Identify which cell holds the provided text, then report its (X, Y) central coordinate. 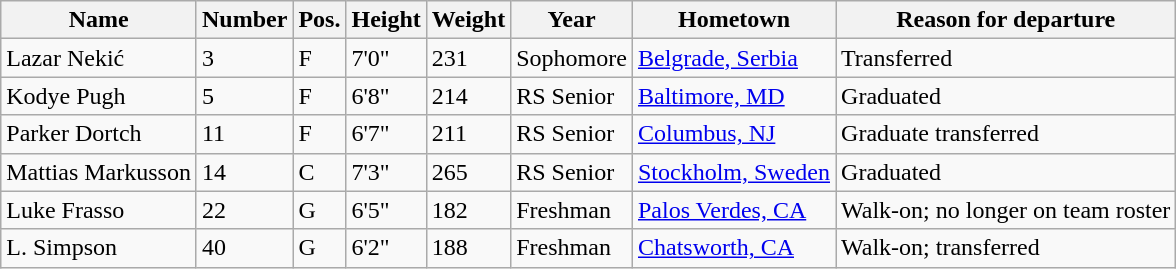
Walk-on; transferred (1006, 248)
7'3" (386, 172)
Graduate transferred (1006, 134)
214 (468, 96)
6'7" (386, 134)
Hometown (734, 20)
22 (244, 210)
Chatsworth, CA (734, 248)
Sophomore (572, 58)
Luke Frasso (99, 210)
14 (244, 172)
Walk-on; no longer on team roster (1006, 210)
Stockholm, Sweden (734, 172)
211 (468, 134)
188 (468, 248)
231 (468, 58)
7'0" (386, 58)
L. Simpson (99, 248)
Pos. (320, 20)
Parker Dortch (99, 134)
Columbus, NJ (734, 134)
40 (244, 248)
6'2" (386, 248)
Kodye Pugh (99, 96)
6'8" (386, 96)
C (320, 172)
11 (244, 134)
Height (386, 20)
Number (244, 20)
Weight (468, 20)
Baltimore, MD (734, 96)
Belgrade, Serbia (734, 58)
Reason for departure (1006, 20)
Name (99, 20)
Lazar Nekić (99, 58)
182 (468, 210)
Year (572, 20)
265 (468, 172)
6'5" (386, 210)
Transferred (1006, 58)
5 (244, 96)
Palos Verdes, CA (734, 210)
Mattias Markusson (99, 172)
3 (244, 58)
